Determine the (x, y) coordinate at the center of the cell enclosing the given text.  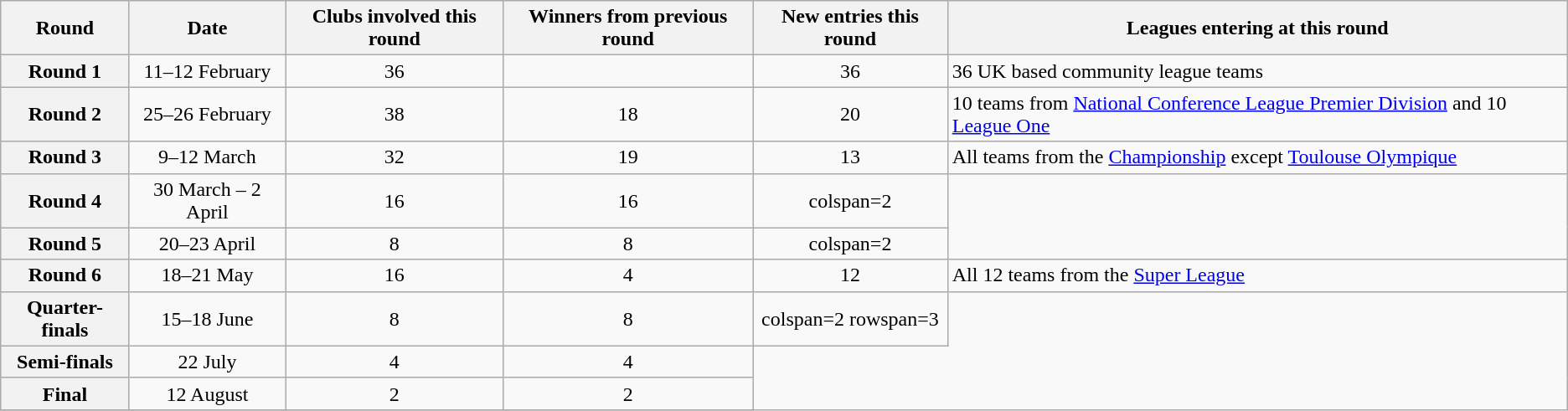
Clubs involved this round (395, 28)
10 teams from National Conference League Premier Division and 10 League One (1257, 114)
20 (850, 114)
Quarter-finals (65, 318)
18 (628, 114)
Round 6 (65, 275)
11–12 February (208, 71)
20–23 April (208, 244)
Round 2 (65, 114)
25–26 February (208, 114)
Round 4 (65, 201)
colspan=2 rowspan=3 (850, 318)
12 (850, 275)
Winners from previous round (628, 28)
30 March – 2 April (208, 201)
Date (208, 28)
12 August (208, 393)
All teams from the Championship except Toulouse Olympique (1257, 157)
15–18 June (208, 318)
32 (395, 157)
All 12 teams from the Super League (1257, 275)
Round 5 (65, 244)
9–12 March (208, 157)
13 (850, 157)
38 (395, 114)
Round 3 (65, 157)
Round (65, 28)
Semi-finals (65, 362)
22 July (208, 362)
New entries this round (850, 28)
18–21 May (208, 275)
36 UK based community league teams (1257, 71)
19 (628, 157)
Round 1 (65, 71)
Leagues entering at this round (1257, 28)
Final (65, 393)
